Detect which cell encompasses the target text, then output its (x, y) center coordinate. 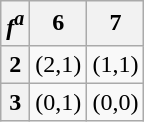
6 (58, 24)
7 (116, 24)
(2,1) (58, 64)
(1,1) (116, 64)
(0,1) (58, 102)
fa (16, 24)
3 (16, 102)
(0,0) (116, 102)
2 (16, 64)
